From the cell containing the given text, extract its center point as [x, y] coordinate. 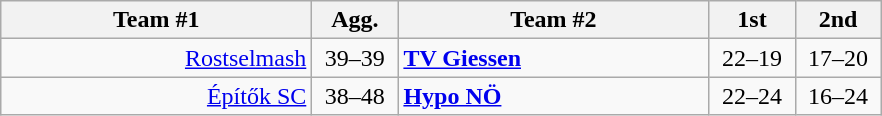
2nd [838, 20]
Team #2 [554, 20]
Építők SC [156, 96]
22–24 [752, 96]
Hypo NÖ [554, 96]
16–24 [838, 96]
22–19 [752, 58]
39–39 [355, 58]
Agg. [355, 20]
Rostselmash [156, 58]
38–48 [355, 96]
Team #1 [156, 20]
1st [752, 20]
17–20 [838, 58]
TV Giessen [554, 58]
